Capture the cell that displays the provided text and extract its [X, Y] central coordinate. 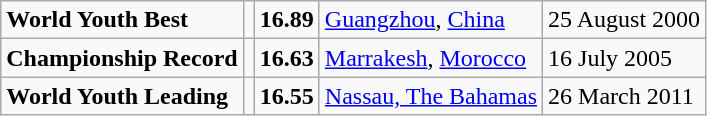
16.55 [286, 96]
16.89 [286, 20]
World Youth Leading [122, 96]
16.63 [286, 58]
26 March 2011 [624, 96]
16 July 2005 [624, 58]
Nassau, The Bahamas [430, 96]
Guangzhou, China [430, 20]
25 August 2000 [624, 20]
Marrakesh, Morocco [430, 58]
World Youth Best [122, 20]
Championship Record [122, 58]
